Locate the cell with the specified text and output its [x, y] center coordinate. 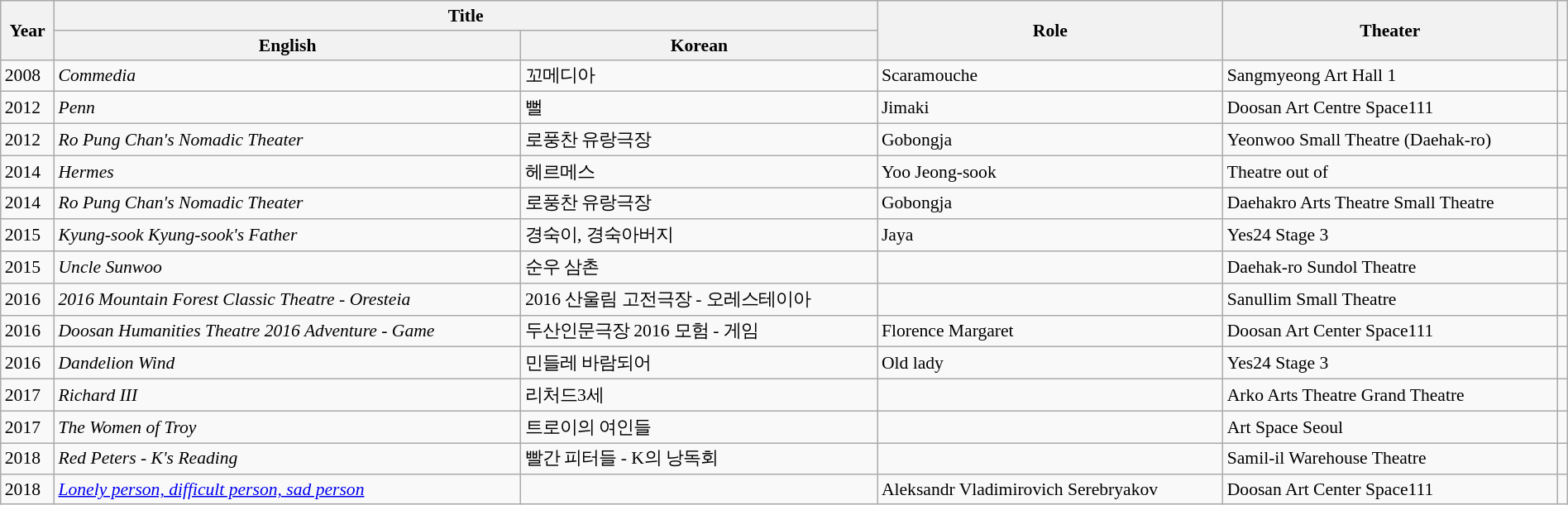
Uncle Sunwoo [287, 268]
Art Space Seoul [1390, 426]
헤르메스 [700, 172]
Lonely person, difficult person, sad person [287, 489]
Doosan Art Centre Space111 [1390, 107]
Scaramouche [1050, 76]
뻘 [700, 107]
Richard III [287, 395]
순우 삼촌 [700, 268]
Role [1050, 30]
2016 산울림 고전극장 - 오레스테이아 [700, 299]
빨간 피터들 - K의 낭독회 [700, 460]
Korean [700, 45]
Doosan Humanities Theatre 2016 Adventure - Game [287, 331]
Jimaki [1050, 107]
Year [28, 30]
Daehakro Arts Theatre Small Theatre [1390, 203]
민들레 바람되어 [700, 364]
Theater [1390, 30]
2016 Mountain Forest Classic Theatre - Oresteia [287, 299]
Sangmyeong Art Hall 1 [1390, 76]
경숙이, 경숙아버지 [700, 235]
Penn [287, 107]
꼬메디아 [700, 76]
Theatre out of [1390, 172]
리처드3세 [700, 395]
Yeonwoo Small Theatre (Daehak-ro) [1390, 139]
Samil-il Warehouse Theatre [1390, 460]
Dandelion Wind [287, 364]
두산인문극장 2016 모험 - 게임 [700, 331]
Kyung-sook Kyung-sook's Father [287, 235]
2008 [28, 76]
Old lady [1050, 364]
Yoo Jeong-sook [1050, 172]
Sanullim Small Theatre [1390, 299]
Arko Arts Theatre Grand Theatre [1390, 395]
트로이의 여인들 [700, 426]
English [287, 45]
Aleksandr Vladimirovich Serebryakov [1050, 489]
Title [465, 16]
Florence Margaret [1050, 331]
Commedia [287, 76]
Hermes [287, 172]
The Women of Troy [287, 426]
Red Peters - K's Reading [287, 460]
Jaya [1050, 235]
Daehak-ro Sundol Theatre [1390, 268]
